Return [X, Y] of the center of cell containing provided text 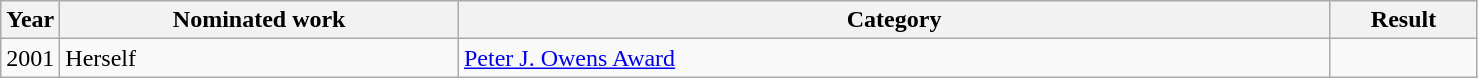
Year [30, 20]
2001 [30, 58]
Category [894, 20]
Nominated work [260, 20]
Herself [260, 58]
Peter J. Owens Award [894, 58]
Result [1404, 20]
